Locate the cell with the specified text and output its [X, Y] center coordinate. 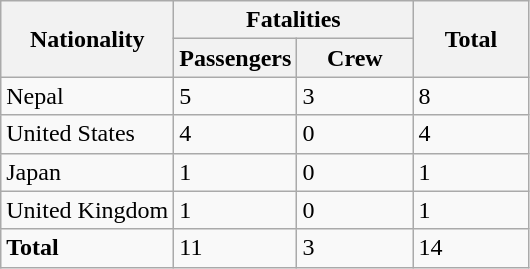
5 [236, 96]
Nepal [88, 96]
14 [471, 248]
Japan [88, 172]
Crew [355, 58]
Fatalities [294, 20]
United Kingdom [88, 210]
11 [236, 248]
United States [88, 134]
Nationality [88, 39]
8 [471, 96]
Passengers [236, 58]
